For the text-containing cell, return its midpoint in (x, y) coordinate format. 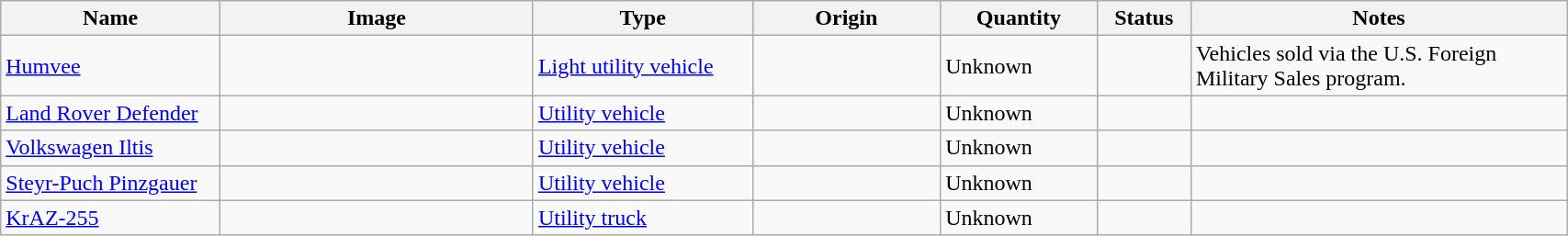
Type (643, 18)
Steyr-Puch Pinzgauer (110, 183)
Origin (847, 18)
Vehicles sold via the U.S. Foreign Military Sales program. (1378, 66)
Land Rover Defender (110, 113)
Quantity (1019, 18)
Volkswagen Iltis (110, 148)
KrAZ-255 (110, 218)
Light utility vehicle (643, 66)
Notes (1378, 18)
Utility truck (643, 218)
Name (110, 18)
Humvee (110, 66)
Image (377, 18)
Status (1144, 18)
